Determine the [X, Y] coordinate at the center of the cell enclosing the given text.  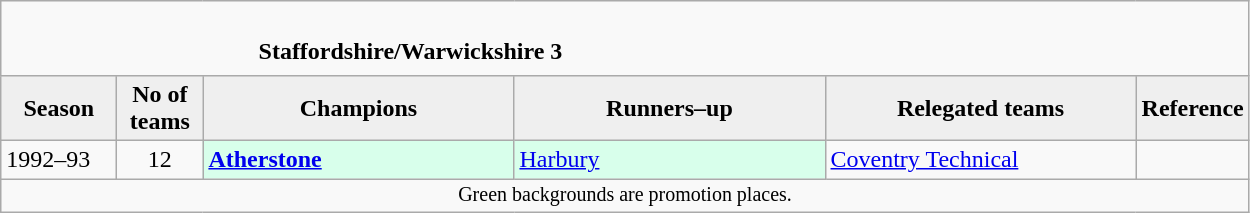
Harbury [670, 159]
Green backgrounds are promotion places. [626, 194]
Runners–up [670, 108]
Season [59, 108]
No of teams [160, 108]
1992–93 [59, 159]
Relegated teams [980, 108]
Coventry Technical [980, 159]
Reference [1192, 108]
Atherstone [358, 159]
12 [160, 159]
Champions [358, 108]
